Capture the cell that displays the provided text and extract its (x, y) central coordinate. 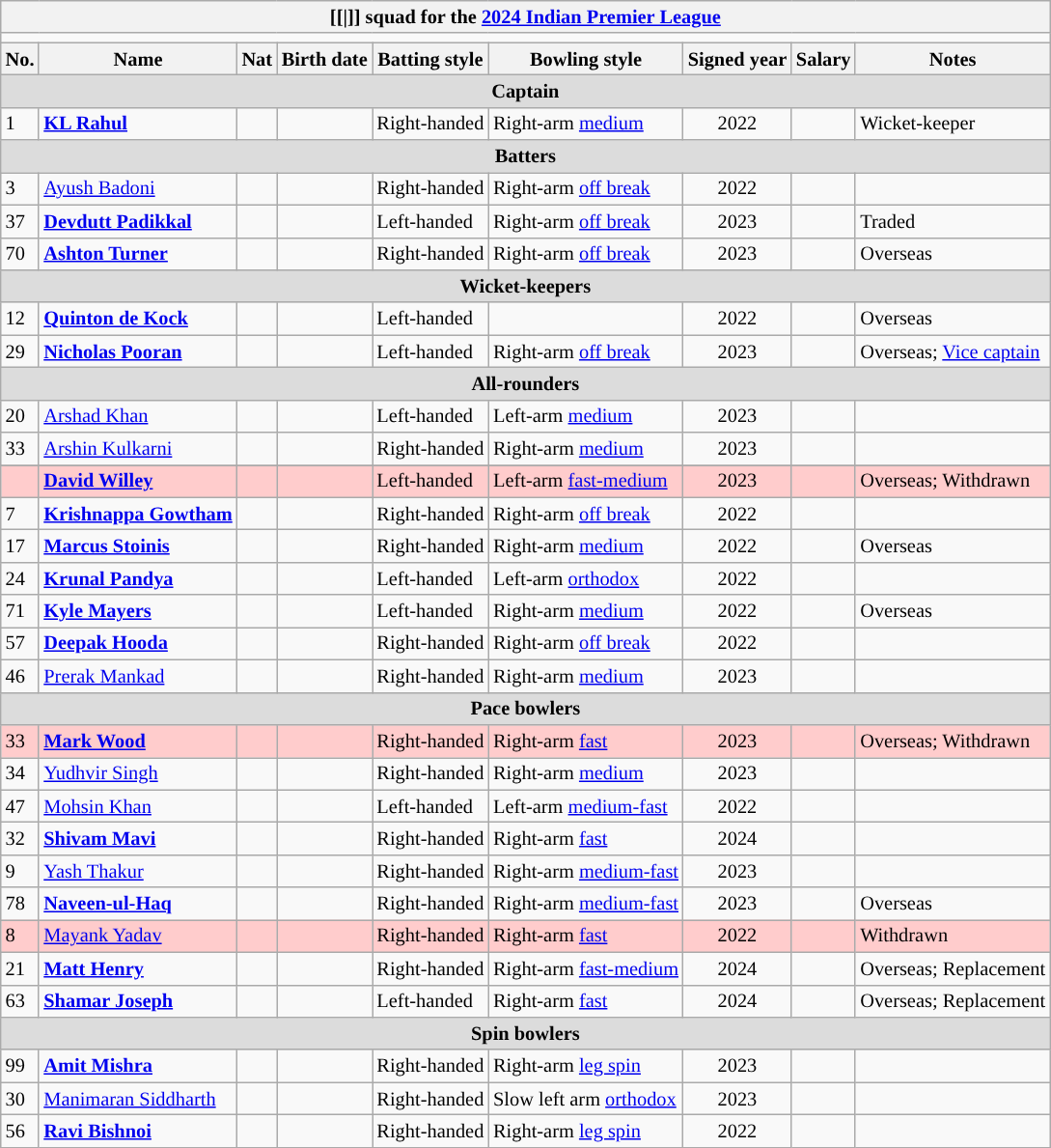
9 (20, 871)
34 (20, 773)
Deepak Hooda (137, 643)
12 (20, 319)
57 (20, 643)
Ayush Badoni (137, 188)
Naveen-ul-Haq (137, 904)
Wicket-keeper (953, 124)
Wicket-keepers (525, 286)
Kyle Mayers (137, 611)
No. (20, 59)
KL Rahul (137, 124)
Krunal Pandya (137, 578)
Mohsin Khan (137, 806)
Amit Mishra (137, 1066)
Devdutt Padikkal (137, 221)
All-rounders (525, 383)
71 (20, 611)
Withdrawn (953, 936)
Marcus Stoinis (137, 546)
Matt Henry (137, 968)
Pace bowlers (525, 709)
Shamar Joseph (137, 1001)
Traded (953, 221)
Signed year (737, 59)
Left-arm medium-fast (586, 806)
Yudhvir Singh (137, 773)
78 (20, 904)
Left-arm orthodox (586, 578)
Yash Thakur (137, 871)
Bowling style (586, 59)
Captain (525, 91)
Notes (953, 59)
Krishnappa Gowtham (137, 514)
Ravi Bishnoi (137, 1131)
Prerak Mankad (137, 676)
Arshad Khan (137, 416)
Spin bowlers (525, 1033)
Shivam Mavi (137, 838)
Slow left arm orthodox (586, 1099)
Arshin Kulkarni (137, 449)
17 (20, 546)
21 (20, 968)
Left-arm medium (586, 416)
David Willey (137, 481)
[[|]] squad for the 2024 Indian Premier League (525, 16)
Batting style (430, 59)
47 (20, 806)
30 (20, 1099)
Salary (823, 59)
20 (20, 416)
7 (20, 514)
1 (20, 124)
Name (137, 59)
32 (20, 838)
Right-arm fast-medium (586, 968)
Birth date (324, 59)
99 (20, 1066)
56 (20, 1131)
Left-arm fast-medium (586, 481)
Mark Wood (137, 741)
Manimaran Siddharth (137, 1099)
Nicholas Pooran (137, 351)
46 (20, 676)
24 (20, 578)
Ashton Turner (137, 254)
3 (20, 188)
Quinton de Kock (137, 319)
8 (20, 936)
37 (20, 221)
63 (20, 1001)
29 (20, 351)
Mayank Yadav (137, 936)
Batters (525, 156)
70 (20, 254)
Nat (257, 59)
Overseas; Vice captain (953, 351)
